Extract the [x, y] coordinate from the center of the cell holding the provided text.  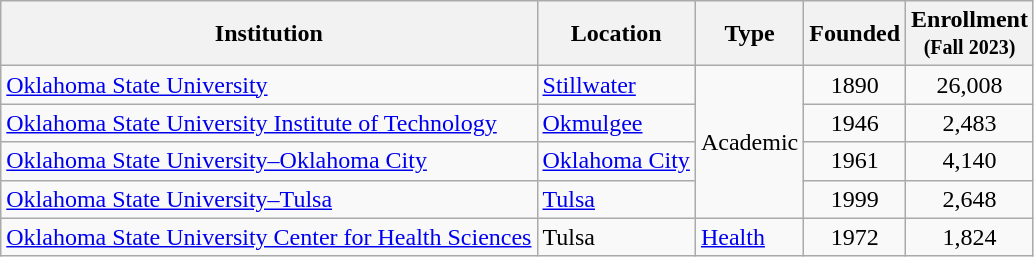
1961 [855, 161]
Okmulgee [616, 123]
Academic [749, 142]
Oklahoma State University Center for Health Sciences [269, 237]
Oklahoma State University [269, 85]
2,483 [970, 123]
2,648 [970, 199]
Oklahoma State University–Oklahoma City [269, 161]
Oklahoma State University Institute of Technology [269, 123]
Institution [269, 34]
Enrollment(Fall 2023) [970, 34]
Health [749, 237]
1890 [855, 85]
1972 [855, 237]
Location [616, 34]
1999 [855, 199]
1946 [855, 123]
Stillwater [616, 85]
Type [749, 34]
4,140 [970, 161]
26,008 [970, 85]
Oklahoma City [616, 161]
Founded [855, 34]
Oklahoma State University–Tulsa [269, 199]
1,824 [970, 237]
